Provide the (X, Y) coordinate of the cell's center where the given text is located.  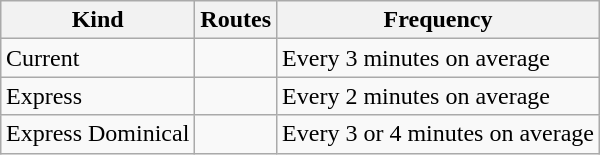
Routes (236, 20)
Every 3 minutes on average (438, 58)
Kind (97, 20)
Express (97, 96)
Express Dominical (97, 134)
Frequency (438, 20)
Every 2 minutes on average (438, 96)
Current (97, 58)
Every 3 or 4 minutes on average (438, 134)
